Locate the cell with the specified text and output its [x, y] center coordinate. 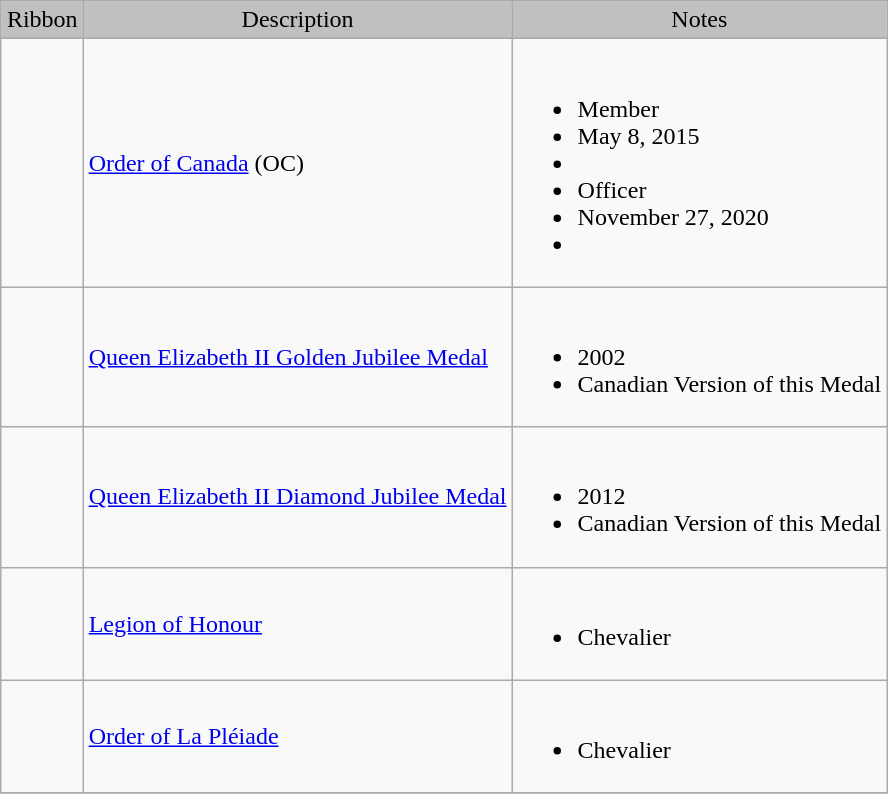
Description [298, 20]
Queen Elizabeth II Diamond Jubilee Medal [298, 497]
Ribbon [42, 20]
MemberMay 8, 2015OfficerNovember 27, 2020 [700, 163]
Order of La Pléiade [298, 736]
2002Canadian Version of this Medal [700, 357]
Queen Elizabeth II Golden Jubilee Medal [298, 357]
Notes [700, 20]
Order of Canada (OC) [298, 163]
Legion of Honour [298, 624]
2012Canadian Version of this Medal [700, 497]
